Find where the given text appears and provide that cell's center as (X, Y) coordinate. 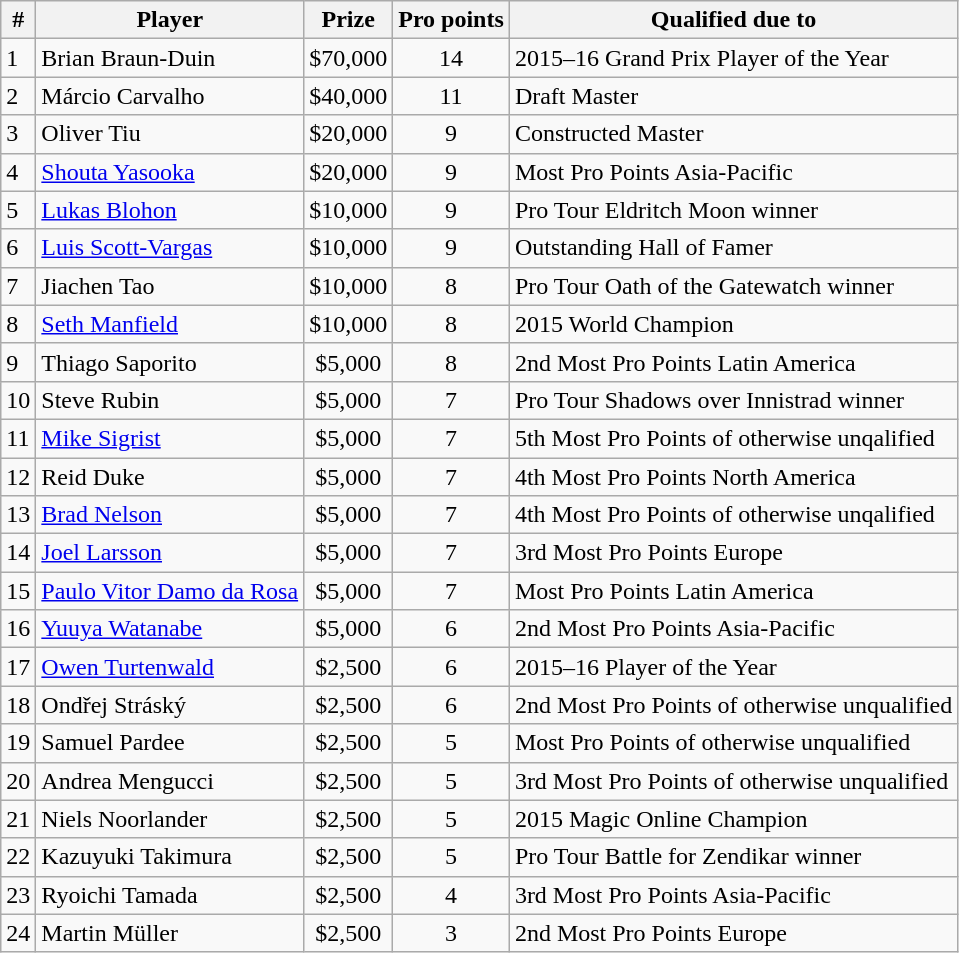
Shouta Yasooka (170, 172)
Brian Braun-Duin (170, 58)
Most Pro Points Asia-Pacific (733, 172)
Most Pro Points Latin America (733, 591)
Jiachen Tao (170, 286)
4th Most Pro Points of otherwise unqalified (733, 515)
Lukas Blohon (170, 210)
Oliver Tiu (170, 134)
Player (170, 20)
Ryoichi Tamada (170, 895)
Steve Rubin (170, 400)
Constructed Master (733, 134)
2nd Most Pro Points Latin America (733, 362)
Yuuya Watanabe (170, 629)
16 (18, 629)
2nd Most Pro Points Europe (733, 933)
17 (18, 667)
1 (18, 58)
Ondřej Stráský (170, 705)
Andrea Mengucci (170, 781)
20 (18, 781)
$70,000 (348, 58)
3rd Most Pro Points of otherwise unqualified (733, 781)
Brad Nelson (170, 515)
Draft Master (733, 96)
Seth Manfield (170, 324)
Qualified due to (733, 20)
21 (18, 819)
2015 Magic Online Champion (733, 819)
Prize (348, 20)
Luis Scott-Vargas (170, 248)
Pro Tour Shadows over Innistrad winner (733, 400)
Mike Sigrist (170, 438)
Paulo Vitor Damo da Rosa (170, 591)
3rd Most Pro Points Europe (733, 553)
Pro points (452, 20)
3rd Most Pro Points Asia-Pacific (733, 895)
2nd Most Pro Points Asia-Pacific (733, 629)
Joel Larsson (170, 553)
15 (18, 591)
Niels Noorlander (170, 819)
Pro Tour Oath of the Gatewatch winner (733, 286)
2015–16 Grand Prix Player of the Year (733, 58)
$40,000 (348, 96)
4th Most Pro Points North America (733, 477)
2nd Most Pro Points of otherwise unqualified (733, 705)
2 (18, 96)
23 (18, 895)
Owen Turtenwald (170, 667)
Samuel Pardee (170, 743)
2015 World Champion (733, 324)
10 (18, 400)
19 (18, 743)
# (18, 20)
12 (18, 477)
24 (18, 933)
Márcio Carvalho (170, 96)
13 (18, 515)
Reid Duke (170, 477)
Pro Tour Eldritch Moon winner (733, 210)
Most Pro Points of otherwise unqualified (733, 743)
Martin Müller (170, 933)
Thiago Saporito (170, 362)
Pro Tour Battle for Zendikar winner (733, 857)
22 (18, 857)
5th Most Pro Points of otherwise unqalified (733, 438)
18 (18, 705)
2015–16 Player of the Year (733, 667)
Outstanding Hall of Famer (733, 248)
Kazuyuki Takimura (170, 857)
